Pinpoint the cell where the given text exists, returning its (x, y) midpoint coordinate. 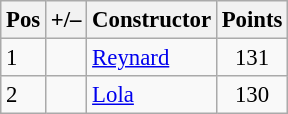
131 (252, 58)
+/– (66, 20)
Constructor (152, 20)
Lola (152, 95)
2 (24, 95)
Reynard (152, 58)
Pos (24, 20)
Points (252, 20)
1 (24, 58)
130 (252, 95)
